Output the [x, y] coordinate of the center of the cell containing the given text.  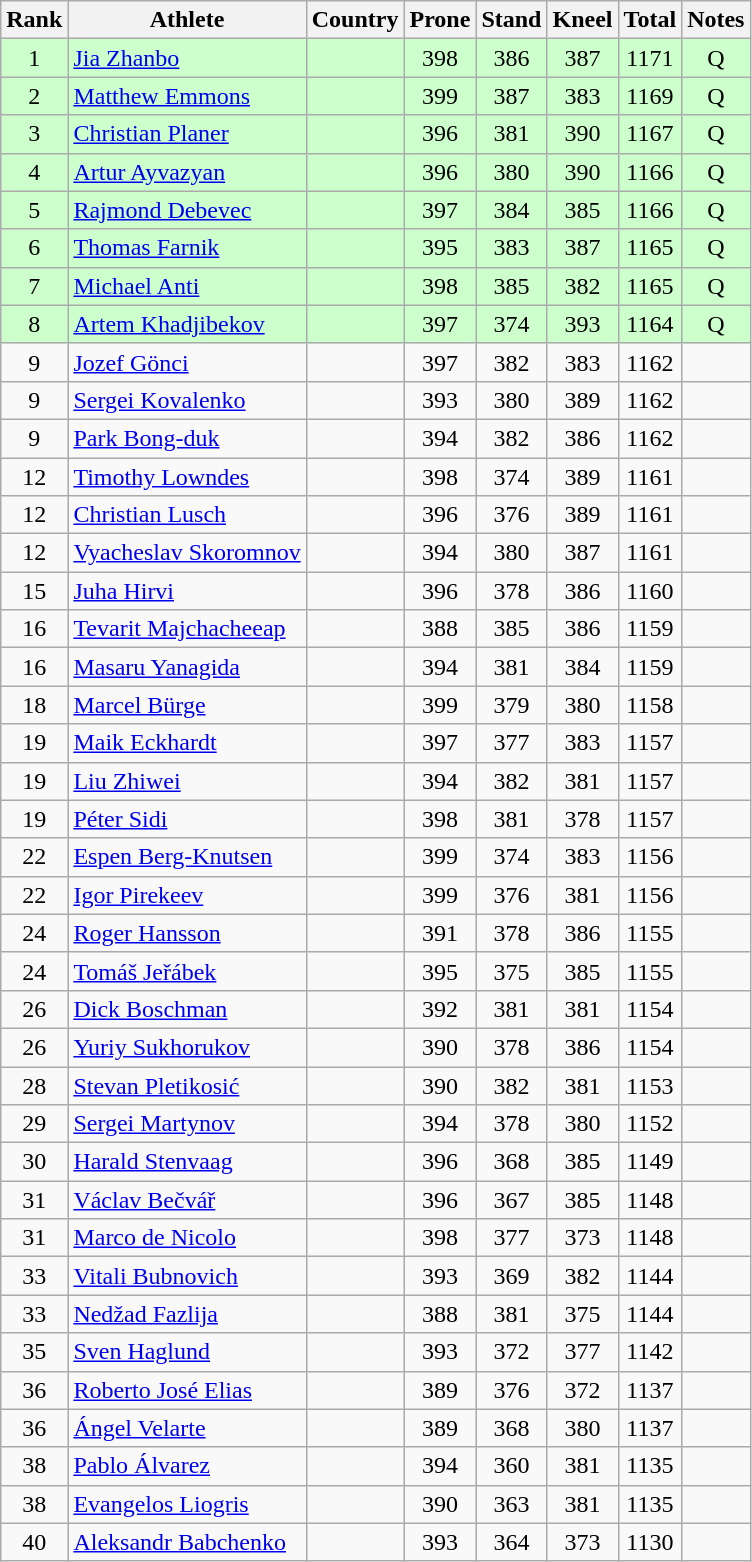
Christian Lusch [187, 515]
Igor Pirekeev [187, 895]
8 [34, 324]
Rank [34, 20]
Harald Stenvaag [187, 1162]
1171 [650, 58]
Timothy Lowndes [187, 477]
Sergei Kovalenko [187, 400]
369 [512, 1276]
Stevan Pletikosić [187, 1085]
Tevarit Majchacheeap [187, 629]
1167 [650, 134]
379 [512, 705]
Country [355, 20]
Park Bong-duk [187, 438]
Vyacheslav Skoromnov [187, 553]
Total [650, 20]
18 [34, 705]
Rajmond Debevec [187, 210]
Jia Zhanbo [187, 58]
7 [34, 286]
Espen Berg-Knutsen [187, 857]
Masaru Yanagida [187, 667]
1152 [650, 1124]
Aleksandr Babchenko [187, 1542]
391 [440, 933]
29 [34, 1124]
Sergei Martynov [187, 1124]
1142 [650, 1352]
Péter Sidi [187, 819]
30 [34, 1162]
Michael Anti [187, 286]
Roberto José Elias [187, 1390]
Marco de Nicolo [187, 1238]
Kneel [582, 20]
1 [34, 58]
Artem Khadjibekov [187, 324]
Prone [440, 20]
Ángel Velarte [187, 1428]
Stand [512, 20]
3 [34, 134]
1164 [650, 324]
Maik Eckhardt [187, 743]
Notes [716, 20]
Evangelos Liogris [187, 1504]
Marcel Bürge [187, 705]
Nedžad Fazlija [187, 1314]
Yuriy Sukhorukov [187, 1047]
1160 [650, 591]
Roger Hansson [187, 933]
364 [512, 1542]
392 [440, 1009]
28 [34, 1085]
Athlete [187, 20]
Sven Haglund [187, 1352]
15 [34, 591]
Dick Boschman [187, 1009]
360 [512, 1466]
367 [512, 1200]
1130 [650, 1542]
Artur Ayvazyan [187, 172]
4 [34, 172]
35 [34, 1352]
6 [34, 248]
Pablo Álvarez [187, 1466]
Vitali Bubnovich [187, 1276]
Liu Zhiwei [187, 781]
40 [34, 1542]
Matthew Emmons [187, 96]
5 [34, 210]
1169 [650, 96]
Václav Bečvář [187, 1200]
Christian Planer [187, 134]
1149 [650, 1162]
Thomas Farnik [187, 248]
2 [34, 96]
Tomáš Jeřábek [187, 971]
Juha Hirvi [187, 591]
363 [512, 1504]
Jozef Gönci [187, 362]
1158 [650, 705]
1153 [650, 1085]
